For the text-containing cell, return its midpoint in [x, y] coordinate format. 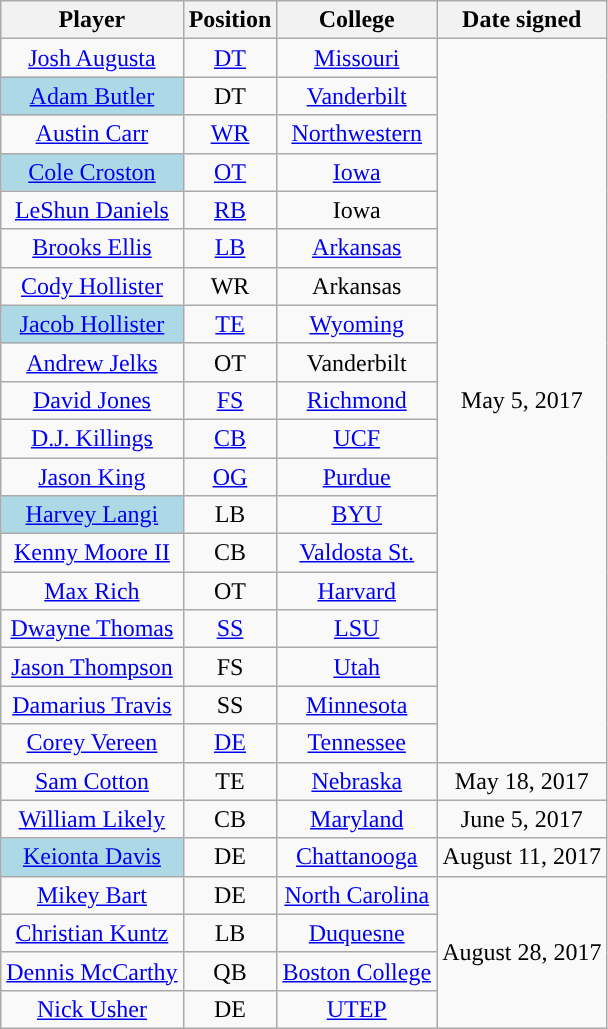
May 18, 2017 [522, 781]
Position [230, 20]
August 28, 2017 [522, 952]
UTEP [357, 1009]
Valdosta St. [357, 553]
William Likely [92, 819]
OG [230, 477]
QB [230, 971]
Utah [357, 667]
Damarius Travis [92, 705]
Josh Augusta [92, 58]
Jacob Hollister [92, 324]
Jason Thompson [92, 667]
Cody Hollister [92, 286]
Nebraska [357, 781]
Wyoming [357, 324]
College [357, 20]
Minnesota [357, 705]
Dennis McCarthy [92, 971]
Boston College [357, 971]
Mikey Bart [92, 895]
Richmond [357, 400]
David Jones [92, 400]
Andrew Jelks [92, 362]
Dwayne Thomas [92, 629]
Harvey Langi [92, 515]
Harvard [357, 591]
Northwestern [357, 134]
North Carolina [357, 895]
Nick Usher [92, 1009]
Brooks Ellis [92, 248]
Purdue [357, 477]
June 5, 2017 [522, 819]
Cole Croston [92, 172]
RB [230, 210]
May 5, 2017 [522, 400]
LeShun Daniels [92, 210]
Date signed [522, 20]
Max Rich [92, 591]
Player [92, 20]
D.J. Killings [92, 438]
Keionta Davis [92, 857]
Adam Butler [92, 96]
August 11, 2017 [522, 857]
Kenny Moore II [92, 553]
Austin Carr [92, 134]
Chattanooga [357, 857]
BYU [357, 515]
Christian Kuntz [92, 933]
Jason King [92, 477]
LSU [357, 629]
Maryland [357, 819]
Missouri [357, 58]
Corey Vereen [92, 743]
Sam Cotton [92, 781]
Tennessee [357, 743]
Duquesne [357, 933]
UCF [357, 438]
